Locate the cell with the specified text and output its (X, Y) center coordinate. 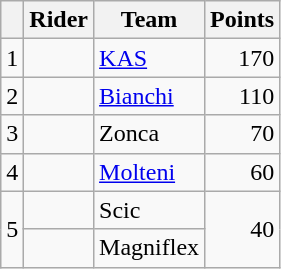
5 (12, 229)
Points (242, 20)
Zonca (150, 134)
Molteni (150, 172)
40 (242, 229)
Bianchi (150, 96)
2 (12, 96)
70 (242, 134)
Team (150, 20)
4 (12, 172)
110 (242, 96)
Scic (150, 210)
170 (242, 58)
1 (12, 58)
Rider (59, 20)
3 (12, 134)
60 (242, 172)
Magniflex (150, 248)
KAS (150, 58)
